Extract the [X, Y] coordinate from the center of the cell holding the provided text.  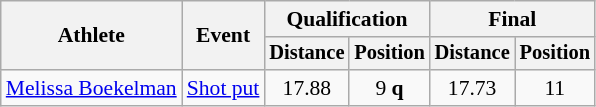
Event [224, 36]
Qualification [346, 19]
17.73 [472, 88]
11 [555, 88]
Final [512, 19]
9 q [389, 88]
Melissa Boekelman [92, 88]
Shot put [224, 88]
Athlete [92, 36]
17.88 [306, 88]
